Scan for the cell matching the given text and deliver its [X, Y] coordinate at center. 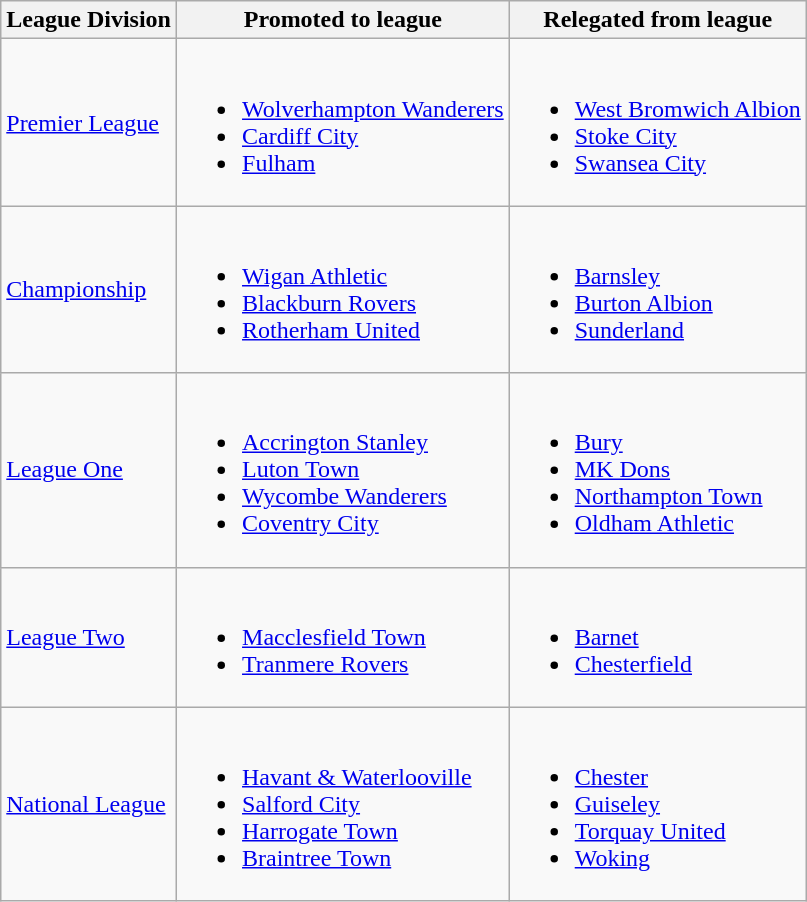
Chester Guiseley Torquay United Woking [658, 804]
Accrington Stanley Luton Town Wycombe Wanderers Coventry City [344, 470]
Barnsley Burton Albion Sunderland [658, 290]
Barnet Chesterfield [658, 637]
National League [89, 804]
League One [89, 470]
Wolverhampton Wanderers Cardiff City Fulham [344, 122]
West Bromwich Albion Stoke City Swansea City [658, 122]
Promoted to league [344, 20]
Macclesfield Town Tranmere Rovers [344, 637]
Relegated from league [658, 20]
Championship [89, 290]
Premier League [89, 122]
Bury MK Dons Northampton Town Oldham Athletic [658, 470]
League Division [89, 20]
League Two [89, 637]
Wigan Athletic Blackburn Rovers Rotherham United [344, 290]
Havant & Waterlooville Salford City Harrogate Town Braintree Town [344, 804]
